For the text-containing cell, return its midpoint in (X, Y) coordinate format. 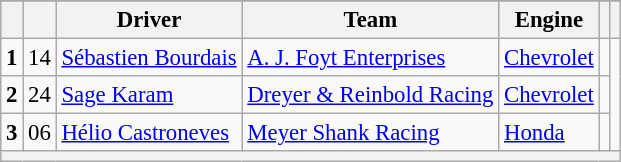
1 (12, 58)
Team (370, 20)
Dreyer & Reinbold Racing (370, 95)
Driver (149, 20)
Sébastien Bourdais (149, 58)
14 (40, 58)
Hélio Castroneves (149, 133)
24 (40, 95)
Engine (549, 20)
Sage Karam (149, 95)
A. J. Foyt Enterprises (370, 58)
Meyer Shank Racing (370, 133)
06 (40, 133)
Honda (549, 133)
2 (12, 95)
3 (12, 133)
